Return the [x, y] coordinate for the center point of the cell that contains the specified text.  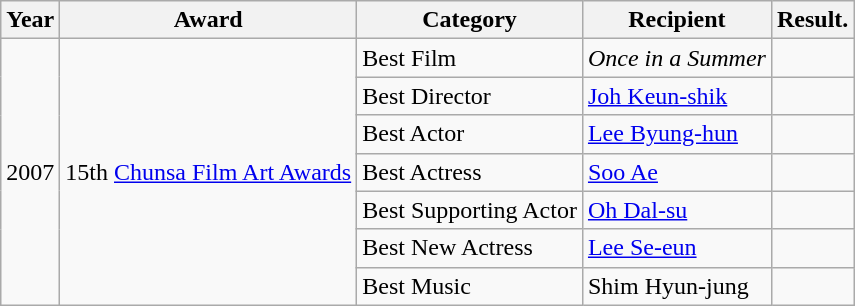
Oh Dal-su [676, 210]
15th Chunsa Film Art Awards [208, 172]
Best Music [470, 286]
Once in a Summer [676, 58]
2007 [30, 172]
Shim Hyun-jung [676, 286]
Best Supporting Actor [470, 210]
Joh Keun-shik [676, 96]
Best Film [470, 58]
Best New Actress [470, 248]
Lee Se-eun [676, 248]
Category [470, 20]
Year [30, 20]
Award [208, 20]
Best Director [470, 96]
Lee Byung-hun [676, 134]
Recipient [676, 20]
Best Actress [470, 172]
Soo Ae [676, 172]
Best Actor [470, 134]
Result. [812, 20]
